Return (X, Y) of the center of cell containing provided text 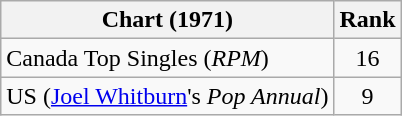
US (Joel Whitburn's Pop Annual) (168, 96)
16 (368, 58)
Rank (368, 20)
9 (368, 96)
Canada Top Singles (RPM) (168, 58)
Chart (1971) (168, 20)
